Pinpoint the cell where the given text exists, returning its [X, Y] midpoint coordinate. 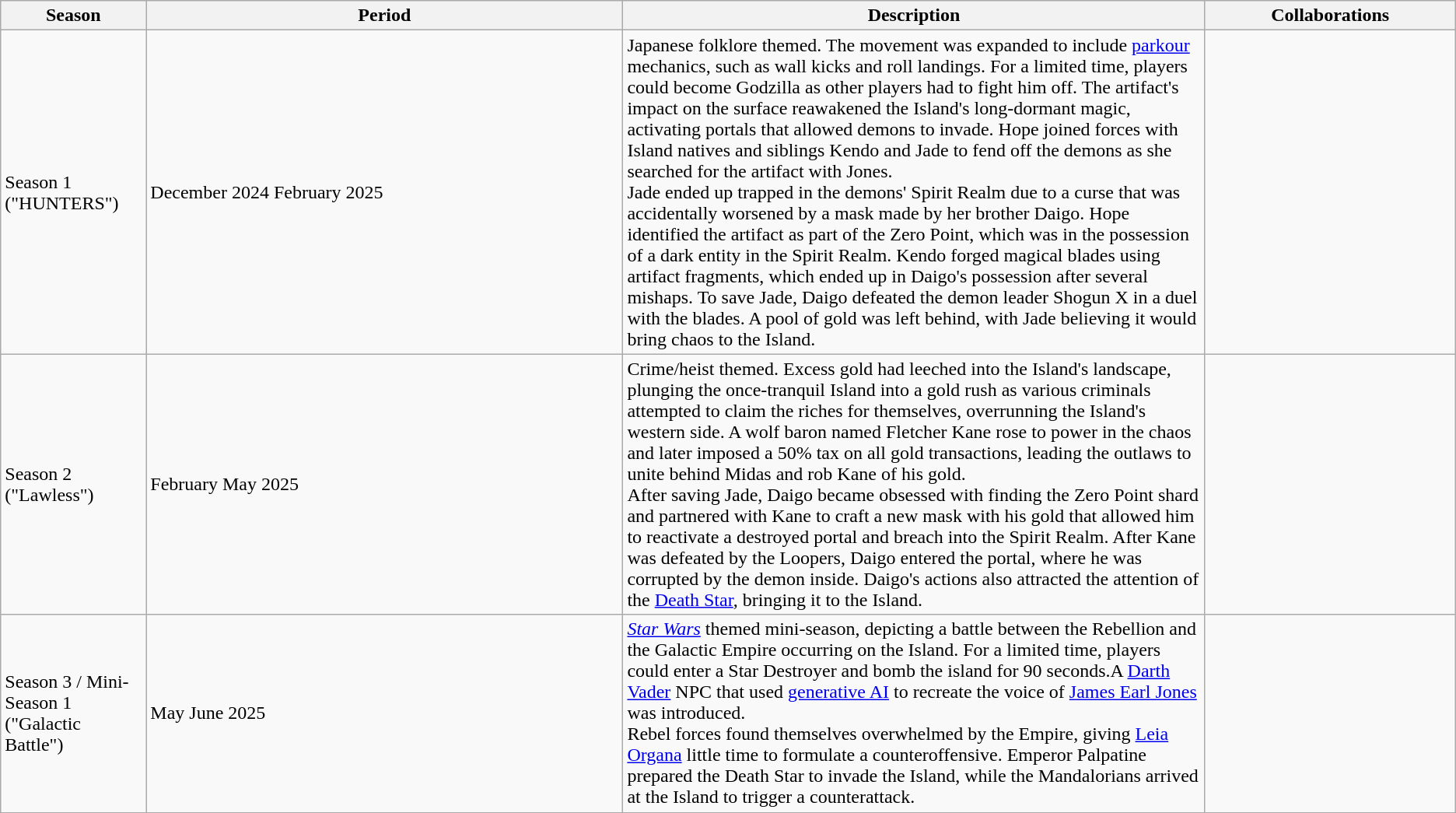
Description [914, 16]
December 2024 February 2025 [384, 192]
February May 2025 [384, 484]
May June 2025 [384, 713]
Collaborations [1330, 16]
Period [384, 16]
Season 1 ("HUNTERS") [73, 192]
Season 2 ("Lawless") [73, 484]
Season [73, 16]
Season 3 / Mini-Season 1 ("Galactic Battle") [73, 713]
